Return the [X, Y] coordinate for the center point of the cell that contains the specified text.  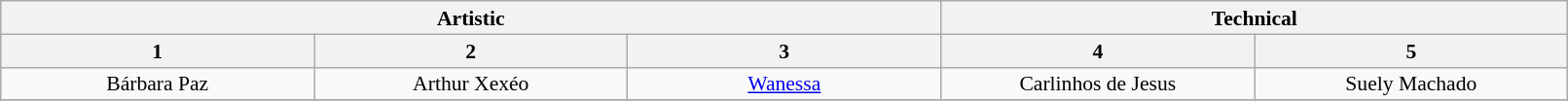
2 [471, 50]
Arthur Xexéo [471, 84]
Technical [1255, 17]
5 [1411, 50]
1 [158, 50]
Carlinhos de Jesus [1098, 84]
Suely Machado [1411, 84]
3 [784, 50]
Wanessa [784, 84]
Bárbara Paz [158, 84]
4 [1098, 50]
Artistic [471, 17]
